Search for the cell housing the specified text and yield its [x, y] center coordinate. 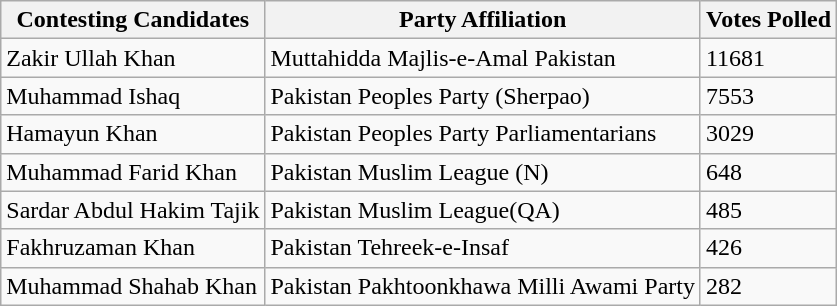
Muhammad Shahab Khan [133, 286]
648 [768, 172]
Fakhruzaman Khan [133, 248]
Pakistan Peoples Party Parliamentarians [482, 134]
Votes Polled [768, 20]
485 [768, 210]
Pakistan Muslim League(QA) [482, 210]
Sardar Abdul Hakim Tajik [133, 210]
11681 [768, 58]
Pakistan Peoples Party (Sherpao) [482, 96]
Hamayun Khan [133, 134]
Muhammad Farid Khan [133, 172]
Pakistan Tehreek-e-Insaf [482, 248]
7553 [768, 96]
Pakistan Pakhtoonkhawa Milli Awami Party [482, 286]
Contesting Candidates [133, 20]
Party Affiliation [482, 20]
Muttahidda Majlis-e-Amal Pakistan [482, 58]
Muhammad Ishaq [133, 96]
3029 [768, 134]
Pakistan Muslim League (N) [482, 172]
Zakir Ullah Khan [133, 58]
282 [768, 286]
426 [768, 248]
